Extract the [x, y] coordinate from the center of the cell holding the provided text.  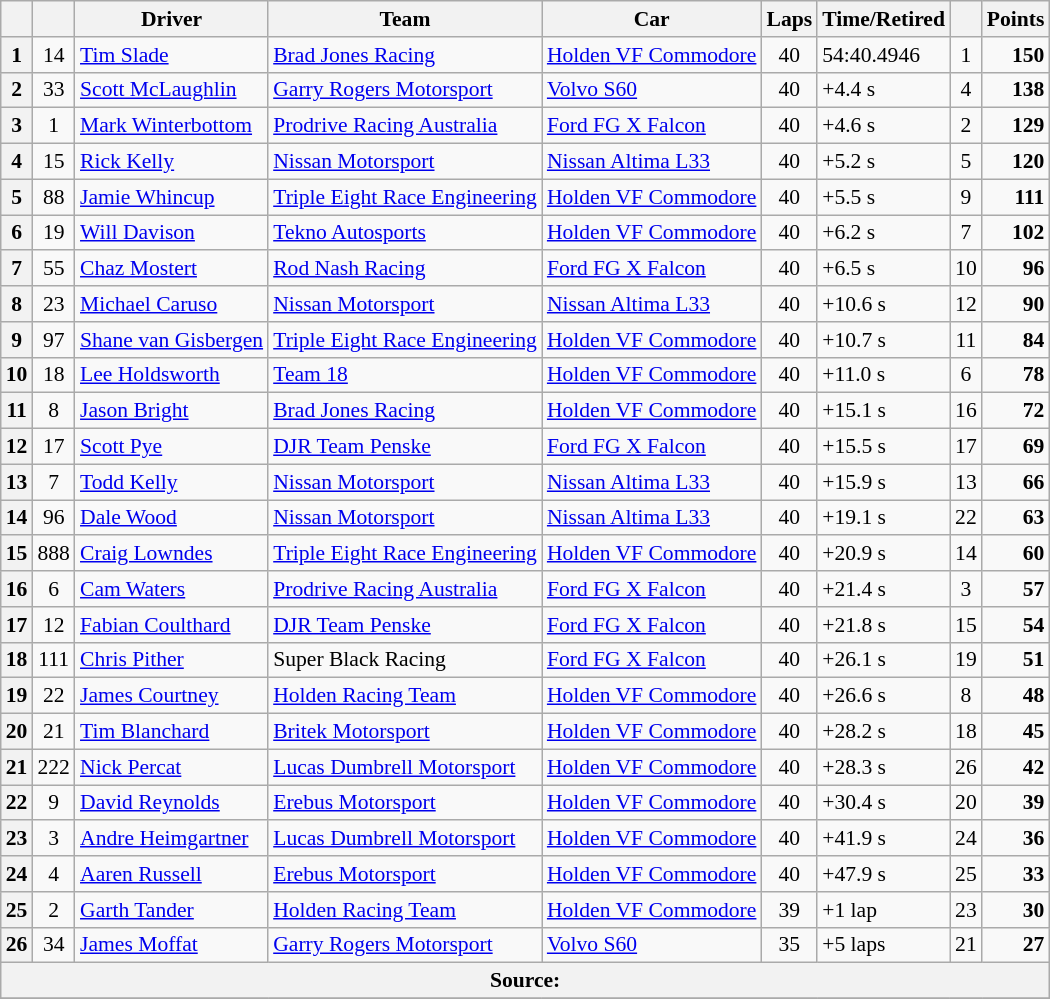
Tekno Autosports [405, 233]
48 [1016, 696]
Laps [789, 19]
+15.5 s [884, 447]
Shane van Gisbergen [172, 340]
222 [54, 767]
+21.8 s [884, 625]
36 [1016, 839]
Jamie Whincup [172, 197]
54 [1016, 625]
55 [54, 269]
Andre Heimgartner [172, 839]
57 [1016, 589]
+28.3 s [884, 767]
Source: [526, 981]
Will Davison [172, 233]
+4.6 s [884, 126]
Todd Kelly [172, 482]
Fabian Coulthard [172, 625]
+26.6 s [884, 696]
Cam Waters [172, 589]
+28.2 s [884, 732]
Rod Nash Racing [405, 269]
888 [54, 554]
Nick Percat [172, 767]
42 [1016, 767]
Craig Lowndes [172, 554]
129 [1016, 126]
Points [1016, 19]
+1 lap [884, 910]
+6.2 s [884, 233]
72 [1016, 411]
+5 laps [884, 945]
102 [1016, 233]
35 [789, 945]
+41.9 s [884, 839]
+47.9 s [884, 874]
+20.9 s [884, 554]
+21.4 s [884, 589]
Mark Winterbottom [172, 126]
Tim Blanchard [172, 732]
Tim Slade [172, 55]
69 [1016, 447]
54:40.4946 [884, 55]
138 [1016, 90]
+4.4 s [884, 90]
Driver [172, 19]
+30.4 s [884, 803]
+10.7 s [884, 340]
Jason Bright [172, 411]
150 [1016, 55]
+15.9 s [884, 482]
51 [1016, 660]
Dale Wood [172, 518]
+11.0 s [884, 375]
78 [1016, 375]
+15.1 s [884, 411]
Chris Pither [172, 660]
Aaren Russell [172, 874]
Team 18 [405, 375]
Car [652, 19]
James Moffat [172, 945]
Britek Motorsport [405, 732]
Team [405, 19]
David Reynolds [172, 803]
+5.2 s [884, 162]
+26.1 s [884, 660]
Chaz Mostert [172, 269]
27 [1016, 945]
+5.5 s [884, 197]
63 [1016, 518]
Lee Holdsworth [172, 375]
97 [54, 340]
Scott McLaughlin [172, 90]
Michael Caruso [172, 304]
45 [1016, 732]
30 [1016, 910]
Time/Retired [884, 19]
Garth Tander [172, 910]
Super Black Racing [405, 660]
66 [1016, 482]
+6.5 s [884, 269]
60 [1016, 554]
+10.6 s [884, 304]
84 [1016, 340]
+19.1 s [884, 518]
Scott Pye [172, 447]
Rick Kelly [172, 162]
James Courtney [172, 696]
90 [1016, 304]
34 [54, 945]
120 [1016, 162]
88 [54, 197]
